Scan for the cell matching the given text and deliver its [X, Y] coordinate at center. 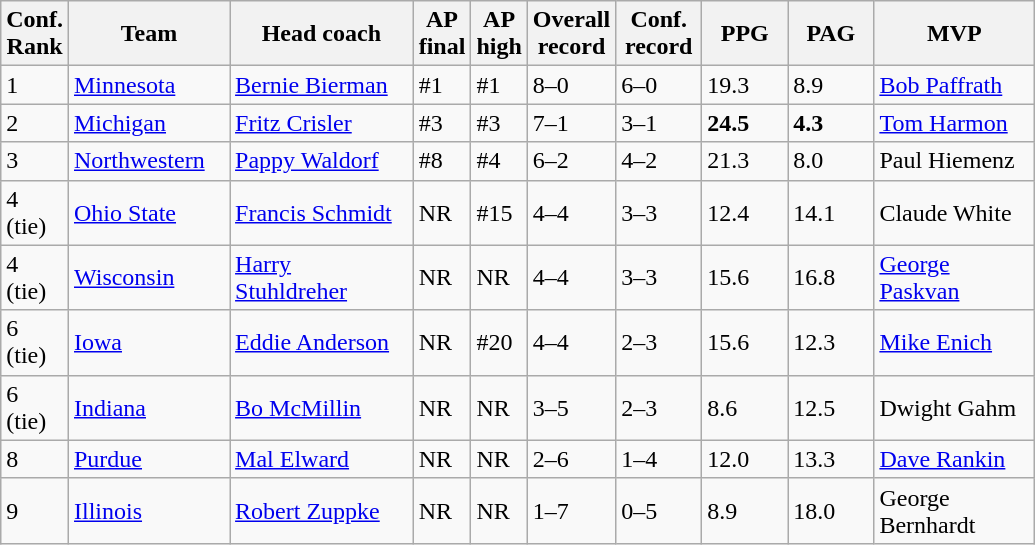
AP high [499, 34]
Pappy Waldorf [322, 161]
Purdue [148, 459]
Mike Enich [954, 342]
#15 [499, 212]
Michigan [148, 123]
Team [148, 34]
18.0 [831, 510]
Eddie Anderson [322, 342]
12.0 [745, 459]
#20 [499, 342]
MVP [954, 34]
19.3 [745, 85]
Conf. Rank [35, 34]
#4 [499, 161]
1–4 [659, 459]
8.6 [745, 408]
PAG [831, 34]
12.5 [831, 408]
AP final [442, 34]
3–5 [571, 408]
6–2 [571, 161]
8 [35, 459]
Conf. record [659, 34]
Dwight Gahm [954, 408]
Bo McMillin [322, 408]
Ohio State [148, 212]
PPG [745, 34]
Illinois [148, 510]
2 [35, 123]
Indiana [148, 408]
Fritz Crisler [322, 123]
8.0 [831, 161]
6–0 [659, 85]
Francis Schmidt [322, 212]
Bob Paffrath [954, 85]
9 [35, 510]
Overall record [571, 34]
Head coach [322, 34]
12.3 [831, 342]
1–7 [571, 510]
Mal Elward [322, 459]
Robert Zuppke [322, 510]
21.3 [745, 161]
George Bernhardt [954, 510]
4.3 [831, 123]
Harry Stuhldreher [322, 278]
Wisconsin [148, 278]
Iowa [148, 342]
George Paskvan [954, 278]
Dave Rankin [954, 459]
14.1 [831, 212]
8–0 [571, 85]
Northwestern [148, 161]
7–1 [571, 123]
0–5 [659, 510]
Bernie Bierman [322, 85]
1 [35, 85]
16.8 [831, 278]
Paul Hiemenz [954, 161]
Tom Harmon [954, 123]
13.3 [831, 459]
3–1 [659, 123]
3 [35, 161]
24.5 [745, 123]
2–6 [571, 459]
4–2 [659, 161]
#8 [442, 161]
12.4 [745, 212]
Claude White [954, 212]
Minnesota [148, 85]
